Determine the (X, Y) coordinate at the center of the cell enclosing the given text.  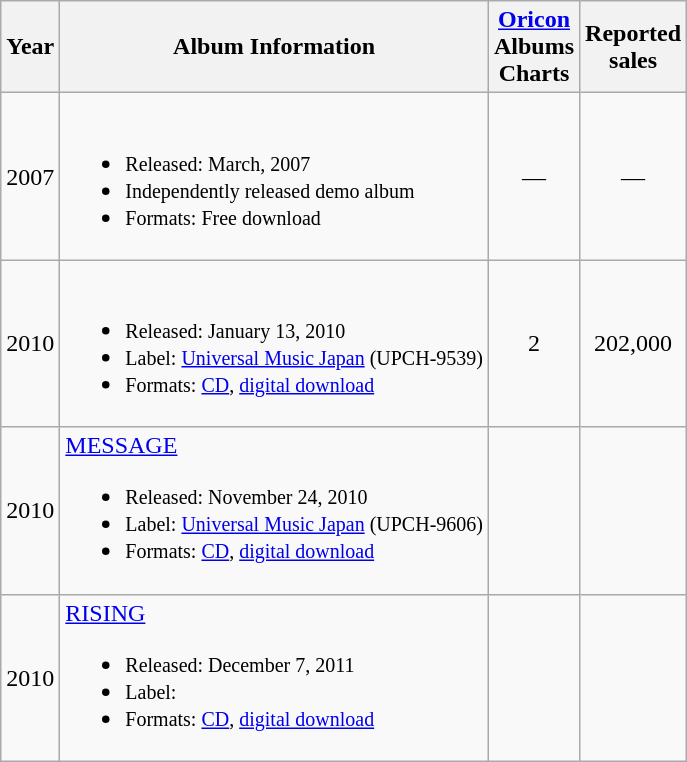
2007 (30, 176)
Reportedsales (634, 47)
Released: March, 2007Independently released demo albumFormats: Free download (274, 176)
Year (30, 47)
202,000 (634, 344)
RISINGReleased: December 7, 2011Label:Formats: CD, digital download (274, 678)
2 (534, 344)
Released: January 13, 2010Label: Universal Music Japan (UPCH-9539)Formats: CD, digital download (274, 344)
MESSAGEReleased: November 24, 2010Label: Universal Music Japan (UPCH-9606)Formats: CD, digital download (274, 510)
Album Information (274, 47)
OriconAlbumsCharts (534, 47)
